Search for the cell housing the specified text and yield its (x, y) center coordinate. 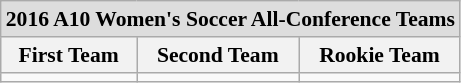
Second Team (218, 55)
First Team (69, 55)
2016 A10 Women's Soccer All-Conference Teams (230, 19)
Rookie Team (380, 55)
